Identify which cell holds the provided text, then report its (X, Y) central coordinate. 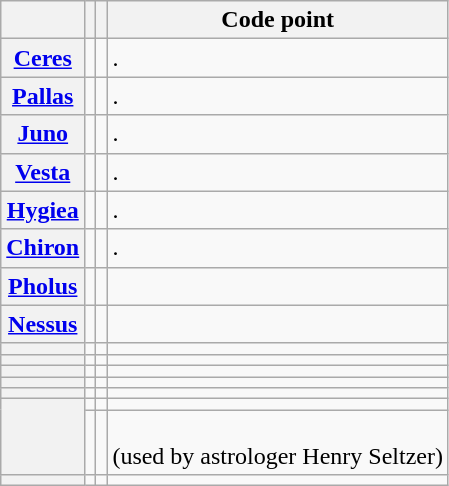
Nessus (43, 324)
(used by astrologer Henry Seltzer) (278, 442)
Code point (278, 20)
Pallas (43, 96)
Hygiea (43, 210)
Chiron (43, 248)
Vesta (43, 172)
Juno (43, 134)
Ceres (43, 58)
Pholus (43, 286)
